Return (X, Y) of the center of cell containing provided text 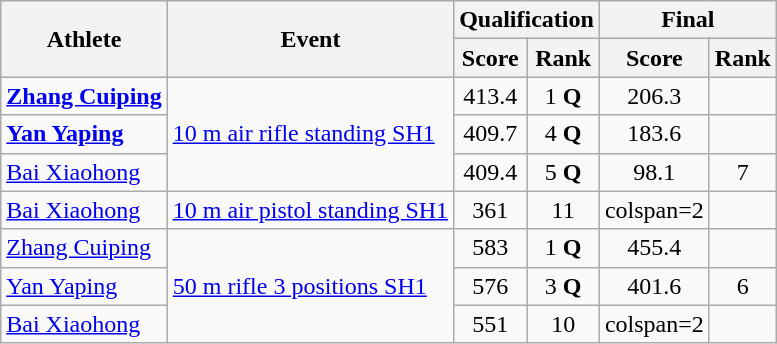
Athlete (84, 39)
409.4 (490, 172)
361 (490, 210)
583 (490, 248)
5 Q (563, 172)
413.4 (490, 96)
Final (688, 20)
10 (563, 324)
10 m air pistol standing SH1 (310, 210)
7 (742, 172)
50 m rifle 3 positions SH1 (310, 286)
206.3 (654, 96)
6 (742, 286)
Event (310, 39)
Qualification (527, 20)
98.1 (654, 172)
4 Q (563, 134)
401.6 (654, 286)
409.7 (490, 134)
10 m air rifle standing SH1 (310, 134)
183.6 (654, 134)
3 Q (563, 286)
551 (490, 324)
11 (563, 210)
455.4 (654, 248)
576 (490, 286)
